Pinpoint the cell where the given text exists, returning its (X, Y) midpoint coordinate. 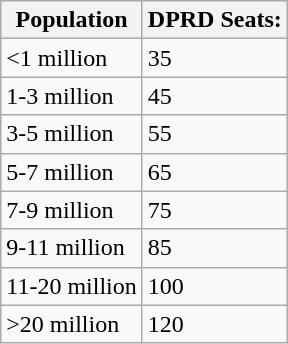
5-7 million (72, 172)
DPRD Seats: (214, 20)
7-9 million (72, 210)
3-5 million (72, 134)
55 (214, 134)
35 (214, 58)
9-11 million (72, 248)
11-20 million (72, 286)
75 (214, 210)
Population (72, 20)
65 (214, 172)
100 (214, 286)
<1 million (72, 58)
>20 million (72, 324)
120 (214, 324)
85 (214, 248)
45 (214, 96)
1-3 million (72, 96)
